Search for the cell housing the specified text and yield its (X, Y) center coordinate. 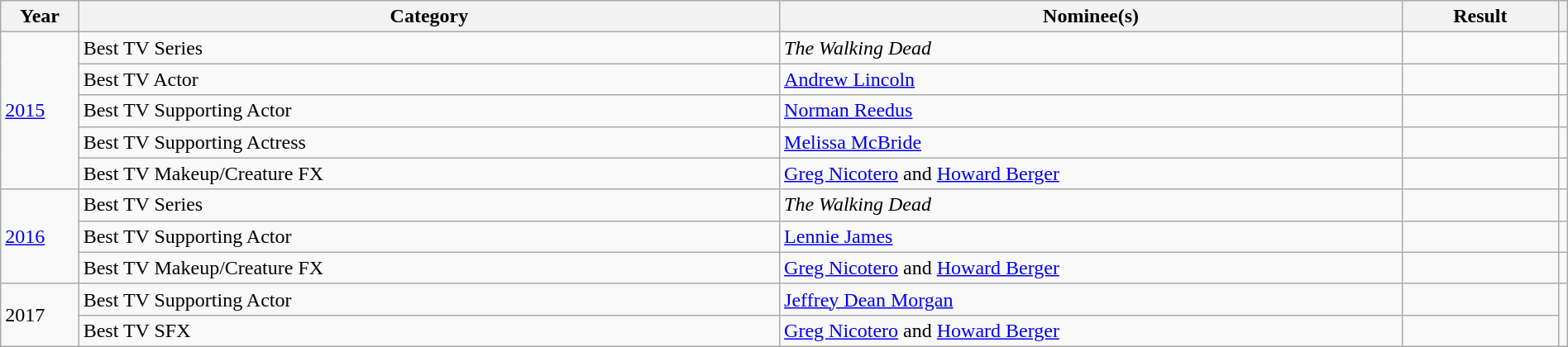
Result (1480, 17)
Best TV SFX (428, 330)
Andrew Lincoln (1092, 79)
Melissa McBride (1092, 142)
Category (428, 17)
2016 (40, 236)
Norman Reedus (1092, 111)
Lennie James (1092, 236)
2015 (40, 111)
Best TV Supporting Actress (428, 142)
2017 (40, 315)
Jeffrey Dean Morgan (1092, 299)
Nominee(s) (1092, 17)
Best TV Actor (428, 79)
Year (40, 17)
